Pinpoint the cell where the given text exists, returning its [x, y] midpoint coordinate. 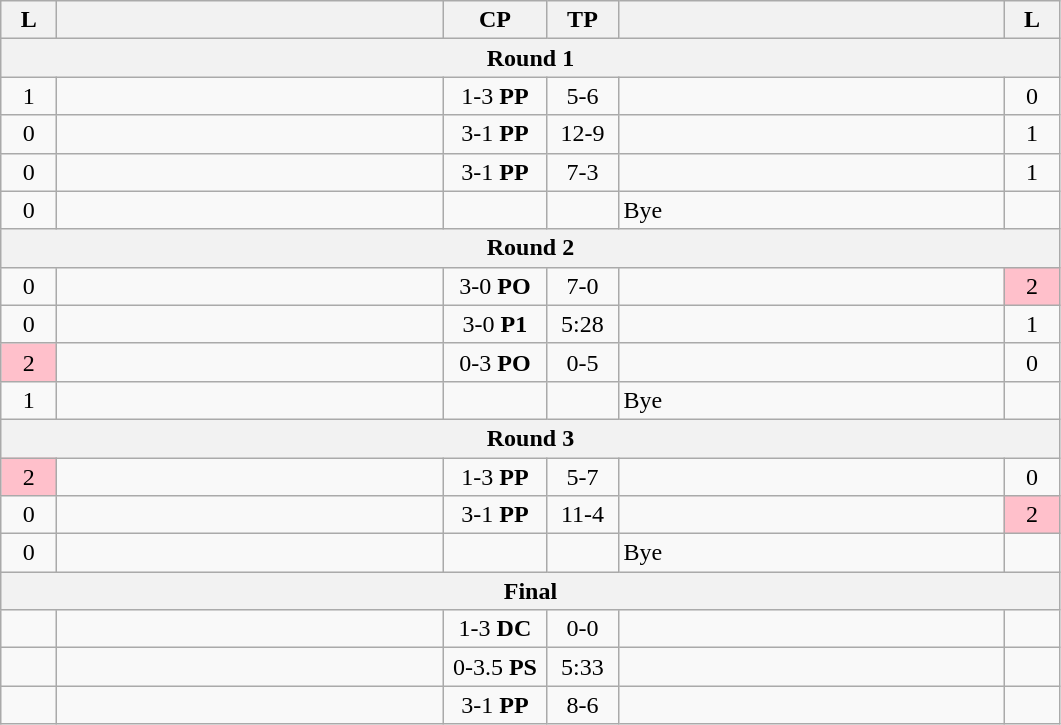
12-9 [582, 134]
7-0 [582, 286]
8-6 [582, 705]
1-3 DC [495, 629]
11-4 [582, 515]
3-0 P1 [495, 324]
TP [582, 20]
Round 3 [530, 438]
5:33 [582, 667]
0-3 PO [495, 362]
Round 2 [530, 248]
5-6 [582, 96]
Final [530, 591]
5-7 [582, 477]
CP [495, 20]
7-3 [582, 172]
Round 1 [530, 58]
3-0 PO [495, 286]
0-3.5 PS [495, 667]
5:28 [582, 324]
0-5 [582, 362]
0-0 [582, 629]
